Identify which cell holds the provided text, then report its (x, y) central coordinate. 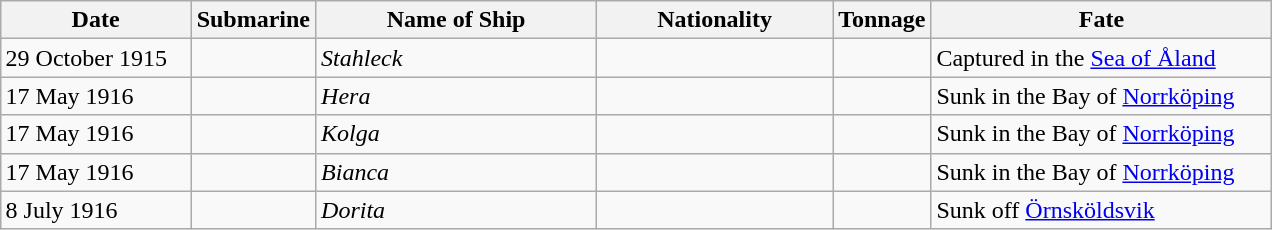
Bianca (456, 172)
Submarine (253, 20)
Captured in the Sea of Åland (1102, 58)
Date (96, 20)
Name of Ship (456, 20)
Nationality (715, 20)
Dorita (456, 210)
Stahleck (456, 58)
29 October 1915 (96, 58)
Tonnage (882, 20)
Fate (1102, 20)
Sunk off Örnsköldsvik (1102, 210)
Hera (456, 96)
Kolga (456, 134)
8 July 1916 (96, 210)
